For the text-containing cell, return its midpoint in [X, Y] coordinate format. 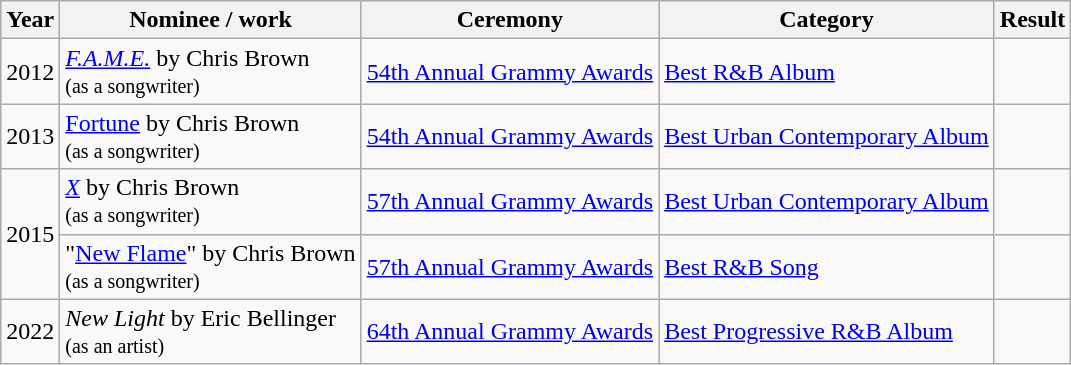
2022 [30, 332]
Ceremony [510, 20]
2015 [30, 234]
X by Chris Brown(as a songwriter) [210, 202]
64th Annual Grammy Awards [510, 332]
Category [827, 20]
Best Progressive R&B Album [827, 332]
Best R&B Song [827, 266]
Year [30, 20]
F.A.M.E. by Chris Brown(as a songwriter) [210, 72]
Result [1032, 20]
New Light by Eric Bellinger(as an artist) [210, 332]
2012 [30, 72]
Best R&B Album [827, 72]
"New Flame" by Chris Brown(as a songwriter) [210, 266]
Fortune by Chris Brown(as a songwriter) [210, 136]
2013 [30, 136]
Nominee / work [210, 20]
